Return [x, y] of the center of cell containing provided text 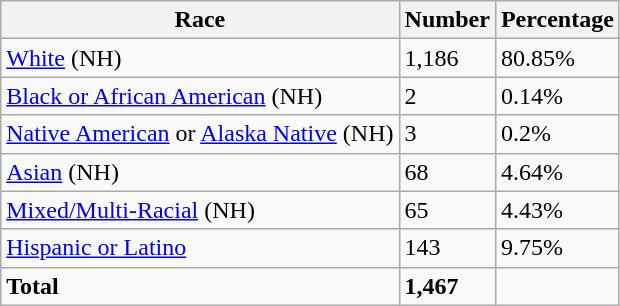
White (NH) [200, 58]
Asian (NH) [200, 172]
Mixed/Multi-Racial (NH) [200, 210]
9.75% [557, 248]
Percentage [557, 20]
68 [447, 172]
4.64% [557, 172]
Number [447, 20]
Hispanic or Latino [200, 248]
143 [447, 248]
Total [200, 286]
80.85% [557, 58]
1,467 [447, 286]
3 [447, 134]
65 [447, 210]
0.2% [557, 134]
Black or African American (NH) [200, 96]
4.43% [557, 210]
0.14% [557, 96]
2 [447, 96]
1,186 [447, 58]
Race [200, 20]
Native American or Alaska Native (NH) [200, 134]
